Extract the [X, Y] coordinate from the center of the cell holding the provided text.  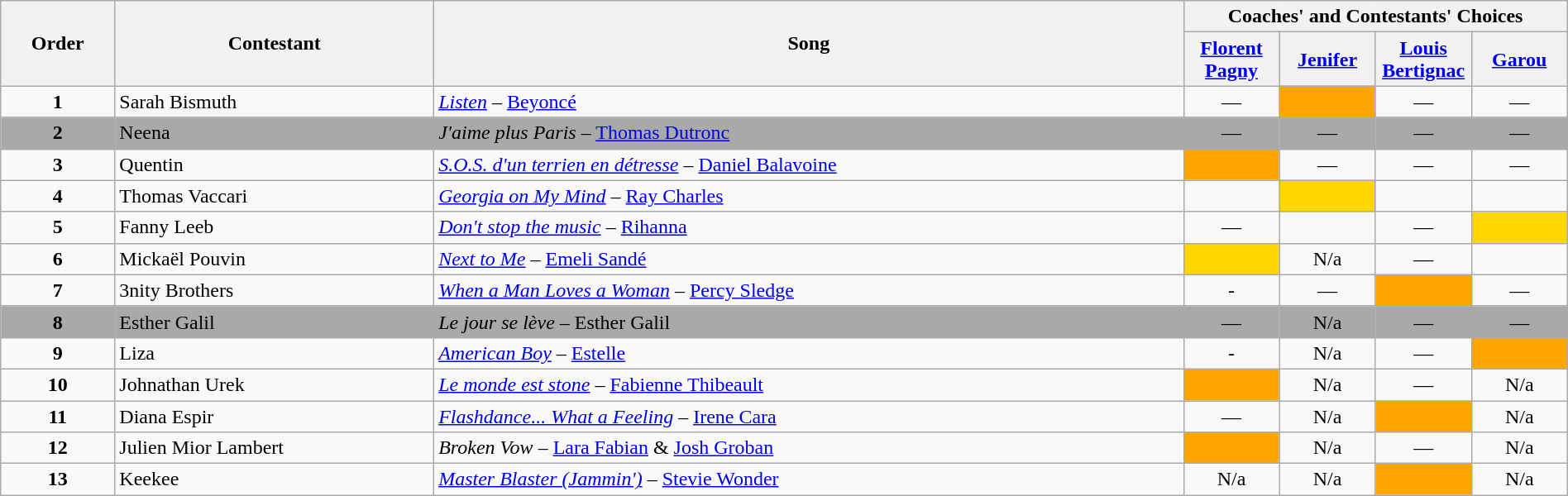
Diana Espir [275, 416]
Johnathan Urek [275, 384]
3 [58, 165]
Quentin [275, 165]
8 [58, 322]
9 [58, 353]
Le monde est stone – Fabienne Thibeault [809, 384]
Thomas Vaccari [275, 196]
7 [58, 290]
Flashdance... What a Feeling – Irene Cara [809, 416]
Listen – Beyoncé [809, 102]
Sarah Bismuth [275, 102]
Master Blaster (Jammin') – Stevie Wonder [809, 479]
Don't stop the music – Rihanna [809, 227]
Garou [1519, 60]
Le jour se lève – Esther Galil [809, 322]
Liza [275, 353]
Florent Pagny [1231, 60]
12 [58, 448]
1 [58, 102]
American Boy – Estelle [809, 353]
Next to Me – Emeli Sandé [809, 259]
Neena [275, 133]
Order [58, 43]
2 [58, 133]
Louis Bertignac [1423, 60]
Fanny Leeb [275, 227]
S.O.S. d'un terrien en détresse – Daniel Balavoine [809, 165]
Georgia on My Mind – Ray Charles [809, 196]
10 [58, 384]
Contestant [275, 43]
Coaches' and Contestants' Choices [1375, 17]
5 [58, 227]
Mickaël Pouvin [275, 259]
Broken Vow – Lara Fabian & Josh Groban [809, 448]
Song [809, 43]
Jenifer [1327, 60]
Julien Mior Lambert [275, 448]
11 [58, 416]
Esther Galil [275, 322]
3nity Brothers [275, 290]
13 [58, 479]
6 [58, 259]
Keekee [275, 479]
4 [58, 196]
When a Man Loves a Woman – Percy Sledge [809, 290]
J'aime plus Paris – Thomas Dutronc [809, 133]
